For the text-containing cell, return its midpoint in [x, y] coordinate format. 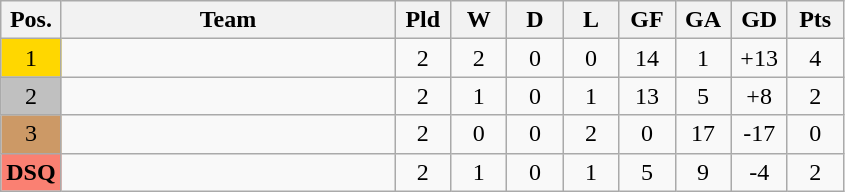
3 [31, 134]
-4 [759, 172]
DSQ [31, 172]
Team [228, 20]
D [535, 20]
GA [703, 20]
L [591, 20]
Pos. [31, 20]
-17 [759, 134]
Pts [815, 20]
13 [647, 96]
W [479, 20]
Pld [423, 20]
17 [703, 134]
+8 [759, 96]
+13 [759, 58]
9 [703, 172]
GD [759, 20]
14 [647, 58]
GF [647, 20]
4 [815, 58]
